Pinpoint the cell where the given text exists, returning its (x, y) midpoint coordinate. 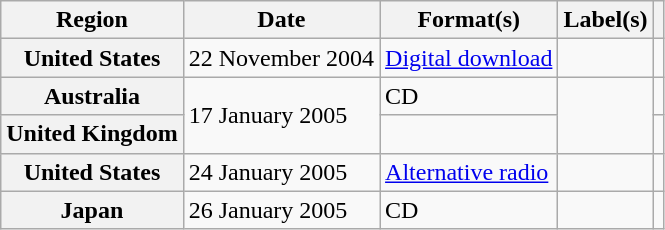
Format(s) (469, 20)
Japan (92, 210)
United Kingdom (92, 134)
22 November 2004 (281, 58)
Region (92, 20)
Alternative radio (469, 172)
17 January 2005 (281, 115)
Date (281, 20)
26 January 2005 (281, 210)
Australia (92, 96)
24 January 2005 (281, 172)
Label(s) (606, 20)
Digital download (469, 58)
